Return the (x, y) coordinate for the center point of the cell that contains the specified text.  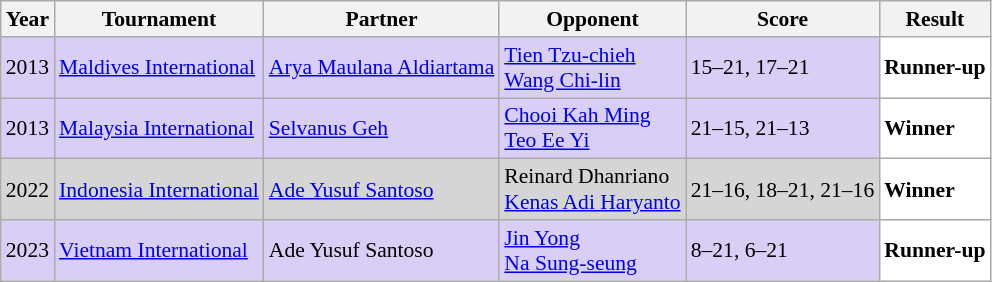
Tournament (159, 19)
Jin Yong Na Sung-seung (592, 250)
Chooi Kah Ming Teo Ee Yi (592, 128)
Maldives International (159, 68)
Opponent (592, 19)
2023 (28, 250)
Selvanus Geh (382, 128)
8–21, 6–21 (783, 250)
Tien Tzu-chieh Wang Chi-lin (592, 68)
Indonesia International (159, 190)
Result (934, 19)
21–16, 18–21, 21–16 (783, 190)
21–15, 21–13 (783, 128)
Score (783, 19)
15–21, 17–21 (783, 68)
Partner (382, 19)
Malaysia International (159, 128)
Vietnam International (159, 250)
2022 (28, 190)
Arya Maulana Aldiartama (382, 68)
Reinard Dhanriano Kenas Adi Haryanto (592, 190)
Year (28, 19)
